Capture the cell that displays the provided text and extract its (x, y) central coordinate. 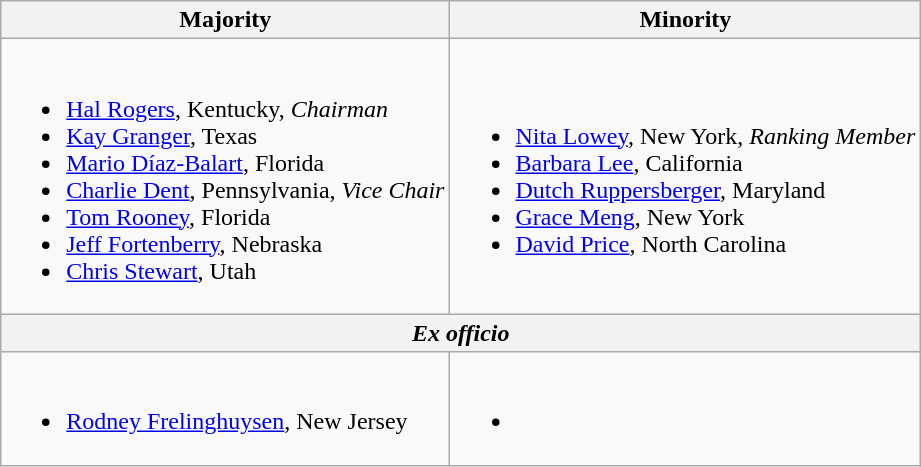
Rodney Frelinghuysen, New Jersey (226, 408)
Majority (226, 20)
Nita Lowey, New York, Ranking MemberBarbara Lee, CaliforniaDutch Ruppersberger, MarylandGrace Meng, New YorkDavid Price, North Carolina (686, 176)
Minority (686, 20)
Ex officio (461, 333)
